Find where the given text appears and provide that cell's center as (X, Y) coordinate. 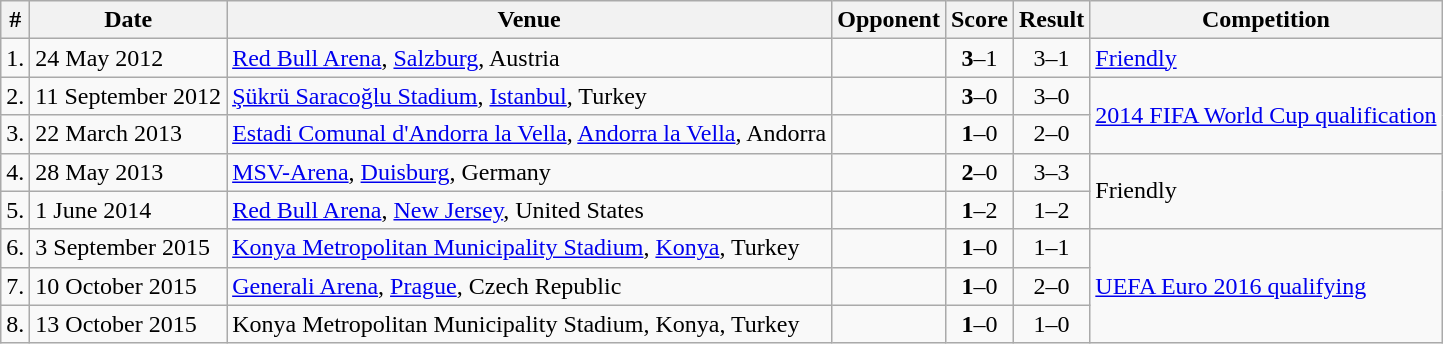
28 May 2013 (128, 172)
Red Bull Arena, Salzburg, Austria (530, 58)
1 June 2014 (128, 210)
2. (16, 96)
3. (16, 134)
4. (16, 172)
8. (16, 324)
22 March 2013 (128, 134)
10 October 2015 (128, 286)
5. (16, 210)
UEFA Euro 2016 qualifying (1266, 286)
3–3 (1051, 172)
Score (979, 20)
Result (1051, 20)
7. (16, 286)
Venue (530, 20)
3 September 2015 (128, 248)
Şükrü Saracoğlu Stadium, Istanbul, Turkey (530, 96)
1–1 (1051, 248)
Estadi Comunal d'Andorra la Vella, Andorra la Vella, Andorra (530, 134)
Competition (1266, 20)
24 May 2012 (128, 58)
13 October 2015 (128, 324)
1. (16, 58)
Opponent (889, 20)
Generali Arena, Prague, Czech Republic (530, 286)
Date (128, 20)
# (16, 20)
2014 FIFA World Cup qualification (1266, 115)
11 September 2012 (128, 96)
MSV-Arena, Duisburg, Germany (530, 172)
6. (16, 248)
Red Bull Arena, New Jersey, United States (530, 210)
